Determine the [x, y] coordinate at the center of the cell enclosing the given text.  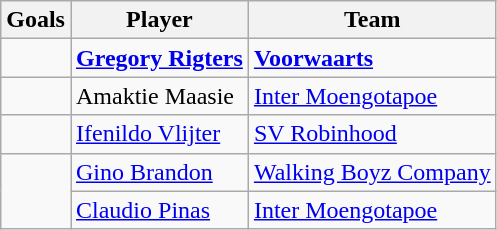
Amaktie Maasie [159, 96]
Goals [36, 20]
Claudio Pinas [159, 210]
Team [372, 20]
Voorwaarts [372, 58]
Gino Brandon [159, 172]
Gregory Rigters [159, 58]
SV Robinhood [372, 134]
Ifenildo Vlijter [159, 134]
Walking Boyz Company [372, 172]
Player [159, 20]
